Return [X, Y] of the center of cell containing provided text 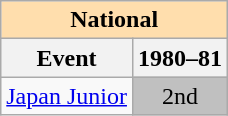
National [114, 20]
1980–81 [180, 58]
Japan Junior [67, 96]
Event [67, 58]
2nd [180, 96]
